Output the [X, Y] coordinate of the center of the cell containing the given text.  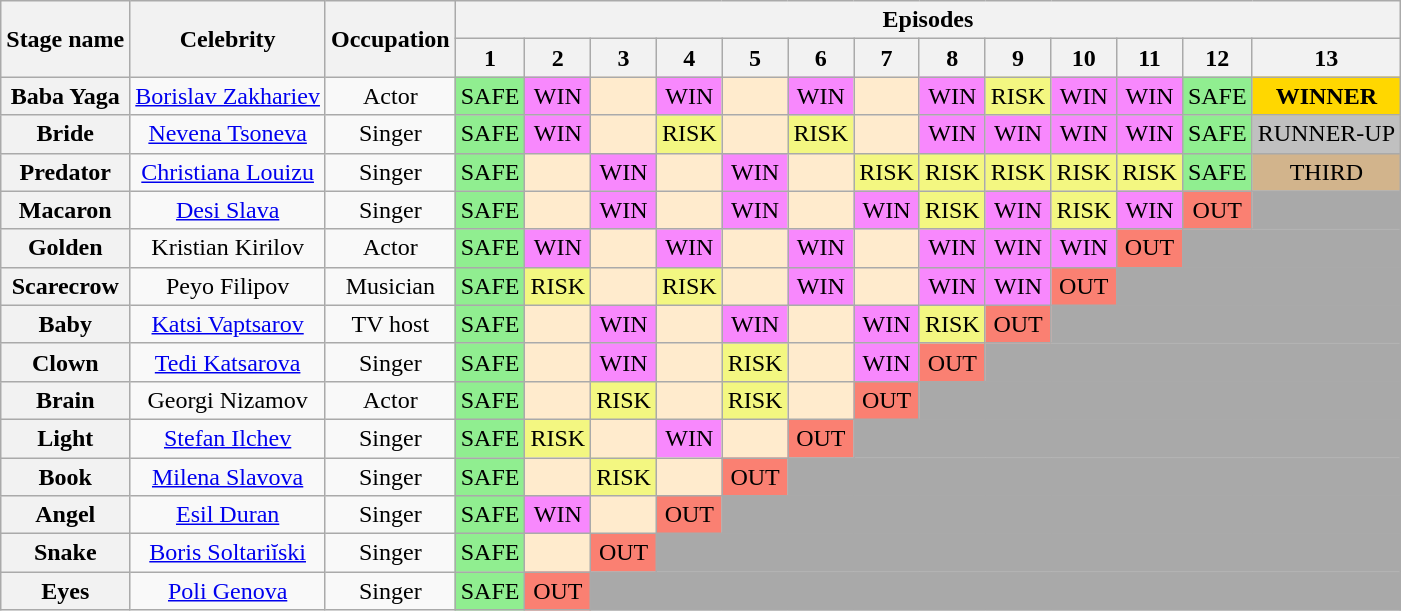
8 [952, 58]
Tedi Katsarova [228, 362]
6 [821, 58]
1 [490, 58]
Nevena Tsoneva [228, 134]
Occupation [390, 39]
Stage name [66, 39]
4 [689, 58]
13 [1326, 58]
Baby [66, 324]
Musician [390, 286]
Angel [66, 515]
Light [66, 438]
Celebrity [228, 39]
Kristian Kirilov [228, 248]
Borislav Zakhariev [228, 96]
Boris Soltariĭski [228, 553]
Episodes [928, 20]
Poli Genova [228, 591]
Clown [66, 362]
Baba Yaga [66, 96]
Desi Slava [228, 210]
Peyo Filipov [228, 286]
11 [1150, 58]
9 [1018, 58]
Christiana Louizu [228, 172]
12 [1217, 58]
Golden [66, 248]
Brain [66, 400]
7 [887, 58]
Katsi Vaptsarov [228, 324]
5 [755, 58]
Macaron [66, 210]
WINNER [1326, 96]
10 [1084, 58]
Milena Slavova [228, 477]
Bride [66, 134]
TV host [390, 324]
3 [624, 58]
Scarecrow [66, 286]
THIRD [1326, 172]
Predator [66, 172]
Georgi Nizamov [228, 400]
Stefan Ilchev [228, 438]
2 [558, 58]
Esil Duran [228, 515]
Eyes [66, 591]
Snake [66, 553]
RUNNER-UP [1326, 134]
Book [66, 477]
